Search for the cell housing the specified text and yield its [x, y] center coordinate. 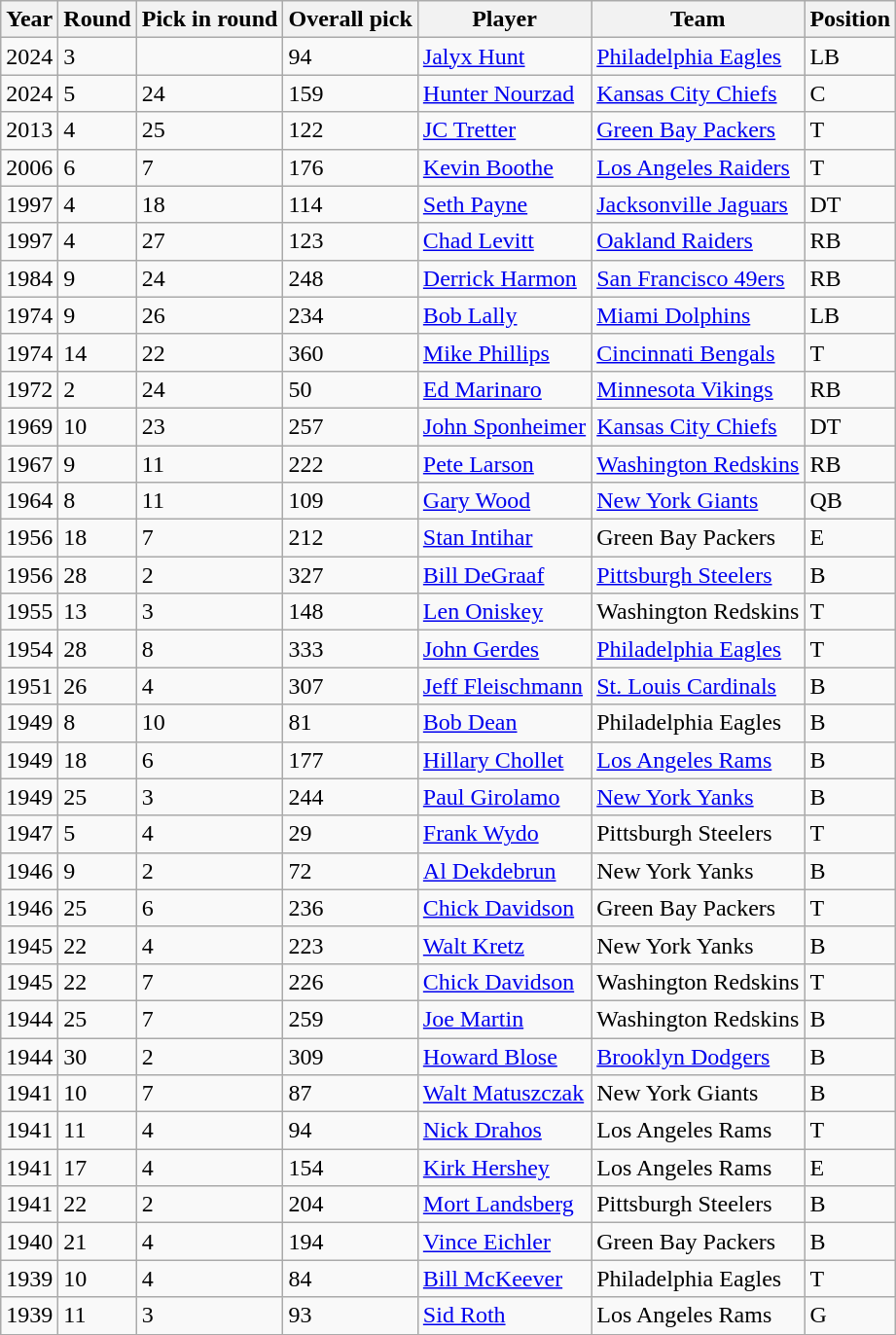
84 [350, 1279]
1972 [29, 389]
Walt Matuszczak [504, 1094]
Frank Wydo [504, 834]
223 [350, 945]
154 [350, 1168]
14 [97, 352]
Joe Martin [504, 1019]
1964 [29, 501]
81 [350, 723]
Paul Girolamo [504, 797]
2006 [29, 167]
Minnesota Vikings [699, 389]
1947 [29, 834]
Bob Dean [504, 723]
177 [350, 760]
John Gerdes [504, 649]
212 [350, 538]
257 [350, 426]
Position [850, 19]
1940 [29, 1242]
1951 [29, 686]
Walt Kretz [504, 945]
307 [350, 686]
Bill DeGraaf [504, 575]
Jacksonville Jaguars [699, 204]
176 [350, 167]
Pick in round [210, 19]
333 [350, 649]
Hillary Chollet [504, 760]
Len Oniskey [504, 612]
222 [350, 464]
226 [350, 982]
236 [350, 908]
Nick Drahos [504, 1131]
Kirk Hershey [504, 1168]
1969 [29, 426]
Howard Blose [504, 1056]
G [850, 1316]
Vince Eichler [504, 1242]
Round [97, 19]
Brooklyn Dodgers [699, 1056]
1984 [29, 278]
Stan Intihar [504, 538]
Sid Roth [504, 1316]
Kevin Boothe [504, 167]
Miami Dolphins [699, 315]
Pete Larson [504, 464]
30 [97, 1056]
109 [350, 501]
Team [699, 19]
148 [350, 612]
Los Angeles Raiders [699, 167]
122 [350, 130]
159 [350, 93]
Jeff Fleischmann [504, 686]
2013 [29, 130]
1955 [29, 612]
C [850, 93]
Mike Phillips [504, 352]
JC Tretter [504, 130]
1954 [29, 649]
QB [850, 501]
Bill McKeever [504, 1279]
Bob Lally [504, 315]
259 [350, 1019]
Derrick Harmon [504, 278]
Seth Payne [504, 204]
50 [350, 389]
327 [350, 575]
309 [350, 1056]
248 [350, 278]
123 [350, 241]
Oakland Raiders [699, 241]
Cincinnati Bengals [699, 352]
27 [210, 241]
21 [97, 1242]
John Sponheimer [504, 426]
72 [350, 871]
Mort Landsberg [504, 1205]
Gary Wood [504, 501]
San Francisco 49ers [699, 278]
29 [350, 834]
244 [350, 797]
Chad Levitt [504, 241]
Year [29, 19]
234 [350, 315]
93 [350, 1316]
St. Louis Cardinals [699, 686]
Al Dekdebrun [504, 871]
Jalyx Hunt [504, 56]
Player [504, 19]
Ed Marinaro [504, 389]
Hunter Nourzad [504, 93]
204 [350, 1205]
1967 [29, 464]
Overall pick [350, 19]
194 [350, 1242]
87 [350, 1094]
360 [350, 352]
114 [350, 204]
23 [210, 426]
13 [97, 612]
17 [97, 1168]
